Return the [x, y] coordinate for the center point of the cell that contains the specified text.  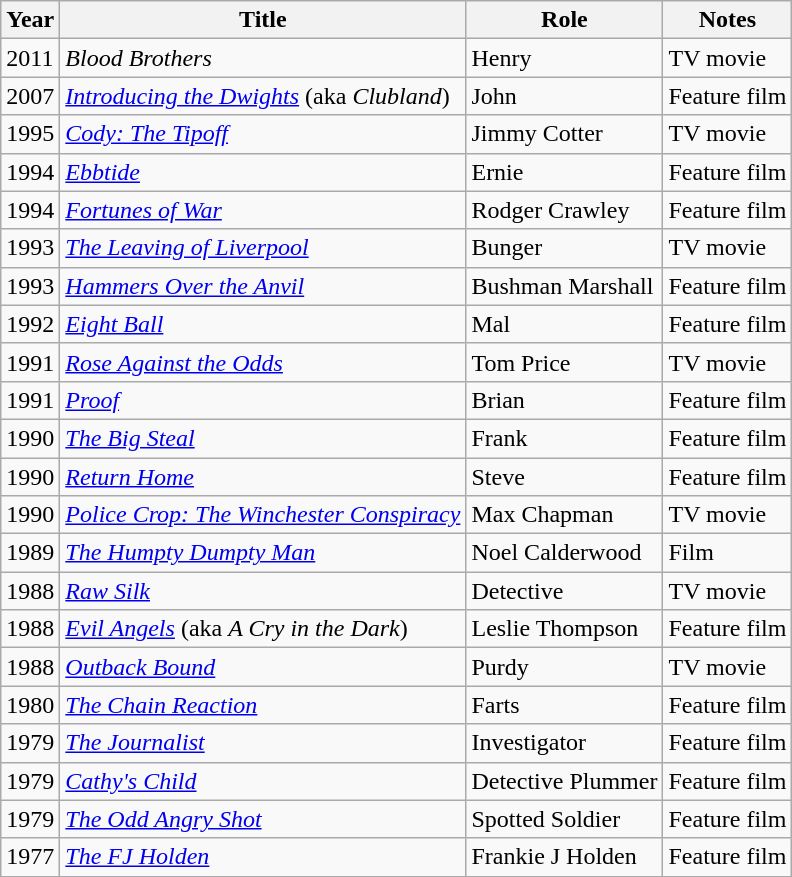
Steve [564, 477]
Investigator [564, 743]
Tom Price [564, 362]
The Journalist [263, 743]
Cathy's Child [263, 781]
Notes [728, 20]
Film [728, 553]
Detective Plummer [564, 781]
Purdy [564, 667]
2011 [30, 58]
Farts [564, 705]
1977 [30, 857]
The Humpty Dumpty Man [263, 553]
Role [564, 20]
1989 [30, 553]
Police Crop: The Winchester Conspiracy [263, 515]
Spotted Soldier [564, 819]
Frankie J Holden [564, 857]
The FJ Holden [263, 857]
Bushman Marshall [564, 286]
Blood Brothers [263, 58]
Cody: The Tipoff [263, 134]
Proof [263, 400]
Ernie [564, 172]
1992 [30, 324]
Ebbtide [263, 172]
John [564, 96]
The Chain Reaction [263, 705]
Eight Ball [263, 324]
Bunger [564, 248]
The Leaving of Liverpool [263, 248]
Brian [564, 400]
1995 [30, 134]
Leslie Thompson [564, 629]
2007 [30, 96]
Raw Silk [263, 591]
Return Home [263, 477]
Introducing the Dwights (aka Clubland) [263, 96]
Henry [564, 58]
The Big Steal [263, 438]
Hammers Over the Anvil [263, 286]
Detective [564, 591]
Evil Angels (aka A Cry in the Dark) [263, 629]
Frank [564, 438]
Year [30, 20]
Mal [564, 324]
Jimmy Cotter [564, 134]
Outback Bound [263, 667]
Title [263, 20]
Fortunes of War [263, 210]
Noel Calderwood [564, 553]
1980 [30, 705]
Rose Against the Odds [263, 362]
The Odd Angry Shot [263, 819]
Max Chapman [564, 515]
Rodger Crawley [564, 210]
